Scan for the cell matching the given text and deliver its (X, Y) coordinate at center. 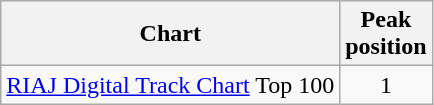
Peakposition (386, 34)
Chart (170, 34)
RIAJ Digital Track Chart Top 100 (170, 85)
1 (386, 85)
